Capture the cell that displays the provided text and extract its [x, y] central coordinate. 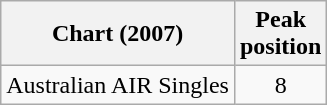
8 [280, 85]
Peakposition [280, 34]
Chart (2007) [118, 34]
Australian AIR Singles [118, 85]
